Search for the cell housing the specified text and yield its (x, y) center coordinate. 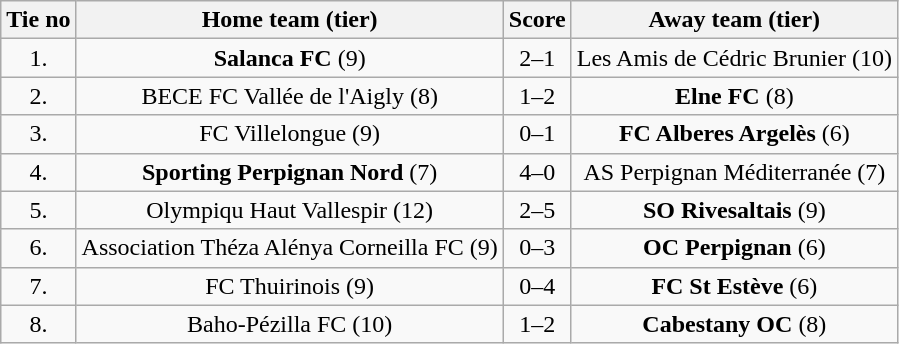
AS Perpignan Méditerranée (7) (734, 172)
Baho-Pézilla FC (10) (290, 324)
2. (38, 96)
Olympiqu Haut Vallespir (12) (290, 210)
4. (38, 172)
FC Thuirinois (9) (290, 286)
0–3 (537, 248)
8. (38, 324)
7. (38, 286)
6. (38, 248)
3. (38, 134)
Away team (tier) (734, 20)
Tie no (38, 20)
Elne FC (8) (734, 96)
OC Perpignan (6) (734, 248)
Home team (tier) (290, 20)
FC St Estève (6) (734, 286)
2–5 (537, 210)
5. (38, 210)
Salanca FC (9) (290, 58)
0–1 (537, 134)
SO Rivesaltais (9) (734, 210)
Cabestany OC (8) (734, 324)
Sporting Perpignan Nord (7) (290, 172)
2–1 (537, 58)
Association Théza Alénya Corneilla FC (9) (290, 248)
1. (38, 58)
FC Villelongue (9) (290, 134)
4–0 (537, 172)
Score (537, 20)
0–4 (537, 286)
Les Amis de Cédric Brunier (10) (734, 58)
BECE FC Vallée de l'Aigly (8) (290, 96)
FC Alberes Argelès (6) (734, 134)
